Detect which cell encompasses the target text, then output its [x, y] center coordinate. 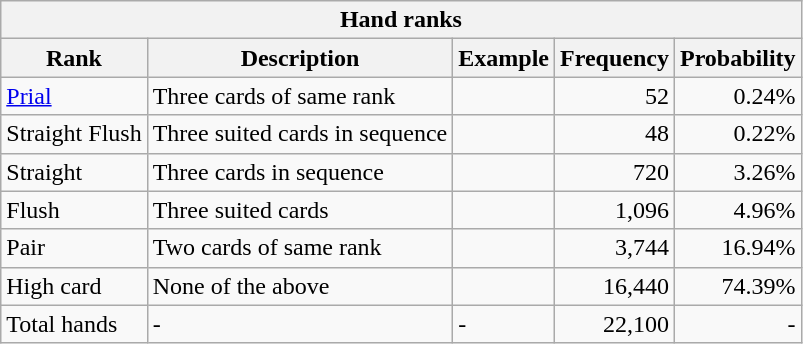
0.24% [738, 96]
52 [615, 96]
Prial [74, 96]
High card [74, 286]
Flush [74, 210]
720 [615, 172]
Hand ranks [401, 20]
Three suited cards [300, 210]
Example [504, 58]
4.96% [738, 210]
3.26% [738, 172]
Pair [74, 248]
3,744 [615, 248]
Two cards of same rank [300, 248]
22,100 [615, 324]
Three suited cards in sequence [300, 134]
None of the above [300, 286]
16.94% [738, 248]
48 [615, 134]
Three cards of same rank [300, 96]
Frequency [615, 58]
Straight Flush [74, 134]
0.22% [738, 134]
74.39% [738, 286]
Straight [74, 172]
Three cards in sequence [300, 172]
1,096 [615, 210]
Description [300, 58]
Rank [74, 58]
Probability [738, 58]
Total hands [74, 324]
16,440 [615, 286]
